Provide the [X, Y] coordinate of the cell's center where the given text is located.  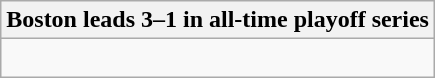
Boston leads 3–1 in all-time playoff series [218, 20]
